Extract the (X, Y) coordinate from the center of the cell holding the provided text.  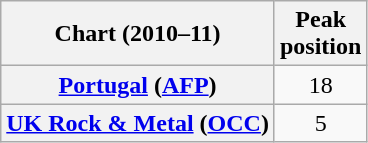
Portugal (AFP) (138, 85)
UK Rock & Metal (OCC) (138, 123)
5 (320, 123)
18 (320, 85)
Chart (2010–11) (138, 34)
Peakposition (320, 34)
